Return the [x, y] coordinate for the center point of the cell that contains the specified text.  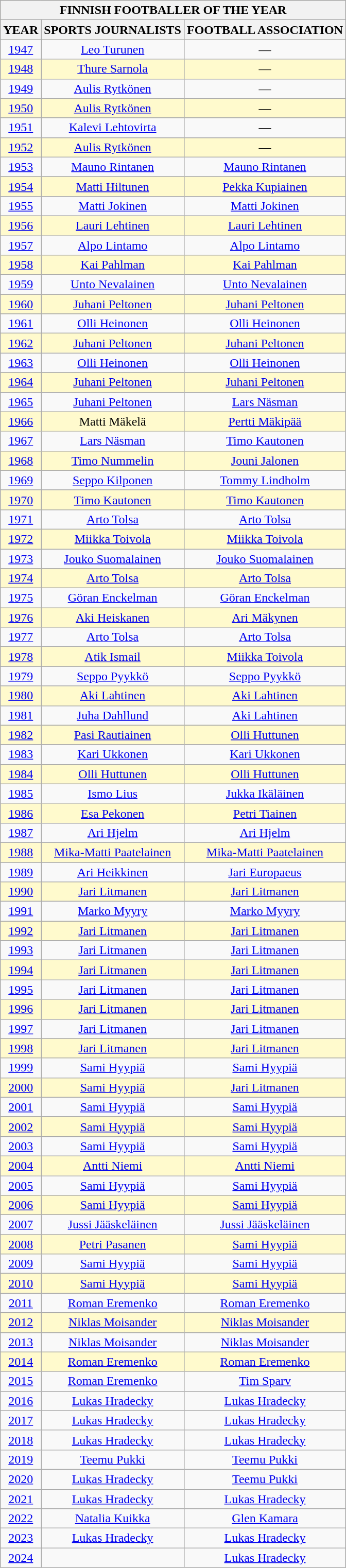
2019 [21, 1459]
1984 [21, 774]
Pasi Rautiainen [113, 735]
1980 [21, 696]
2014 [21, 1362]
1965 [21, 402]
1951 [21, 128]
Esa Pekonen [113, 813]
1998 [21, 1048]
1995 [21, 990]
1967 [21, 441]
YEAR [21, 30]
1985 [21, 794]
Kalevi Lehtovirta [113, 128]
2006 [21, 1205]
2018 [21, 1440]
1955 [21, 206]
1982 [21, 735]
1969 [21, 480]
Natalia Kuikka [113, 1519]
Tommy Lindholm [265, 480]
1979 [21, 676]
1986 [21, 813]
Glen Kamara [265, 1519]
Petri Tiainen [265, 813]
1964 [21, 382]
2017 [21, 1420]
Ismo Lius [113, 794]
1962 [21, 343]
1988 [21, 852]
Matti Hiltunen [113, 186]
1954 [21, 186]
1999 [21, 1068]
1996 [21, 1009]
1956 [21, 225]
Jouni Jalonen [265, 461]
2022 [21, 1519]
Ari Heikkinen [113, 872]
1961 [21, 324]
2020 [21, 1479]
1992 [21, 931]
1958 [21, 265]
1950 [21, 108]
SPORTS JOURNALISTS [113, 30]
1991 [21, 911]
FINNISH FOOTBALLER OF THE YEAR [173, 10]
Aki Heiskanen [113, 618]
2012 [21, 1323]
Pertti Mäkipää [265, 421]
1970 [21, 500]
1949 [21, 89]
2008 [21, 1244]
Timo Nummelin [113, 461]
Jukka Ikäläinen [265, 794]
Matti Mäkelä [113, 421]
Juha Dahllund [113, 715]
2016 [21, 1401]
1968 [21, 461]
1963 [21, 363]
2024 [21, 1558]
Leo Turunen [113, 49]
2010 [21, 1283]
2000 [21, 1087]
1983 [21, 754]
1976 [21, 618]
Jari Europaeus [265, 872]
2011 [21, 1303]
1953 [21, 167]
Thure Sarnola [113, 69]
1987 [21, 833]
1960 [21, 304]
2005 [21, 1185]
Petri Pasanen [113, 1244]
2021 [21, 1499]
1989 [21, 872]
2009 [21, 1264]
Tim Sparv [265, 1381]
1993 [21, 950]
1948 [21, 69]
Ari Mäkynen [265, 618]
1981 [21, 715]
1994 [21, 970]
2004 [21, 1166]
2003 [21, 1146]
1971 [21, 519]
1975 [21, 598]
Atik Ismail [113, 657]
1990 [21, 892]
1974 [21, 578]
1978 [21, 657]
1972 [21, 539]
2001 [21, 1107]
2007 [21, 1225]
Pekka Kupiainen [265, 186]
1977 [21, 637]
Seppo Kilponen [113, 480]
1966 [21, 421]
1973 [21, 558]
1952 [21, 147]
FOOTBALL ASSOCIATION [265, 30]
2002 [21, 1126]
1957 [21, 245]
1997 [21, 1029]
1947 [21, 49]
2023 [21, 1538]
1959 [21, 285]
2015 [21, 1381]
2013 [21, 1342]
